From the cell containing the given text, extract its center point as [x, y] coordinate. 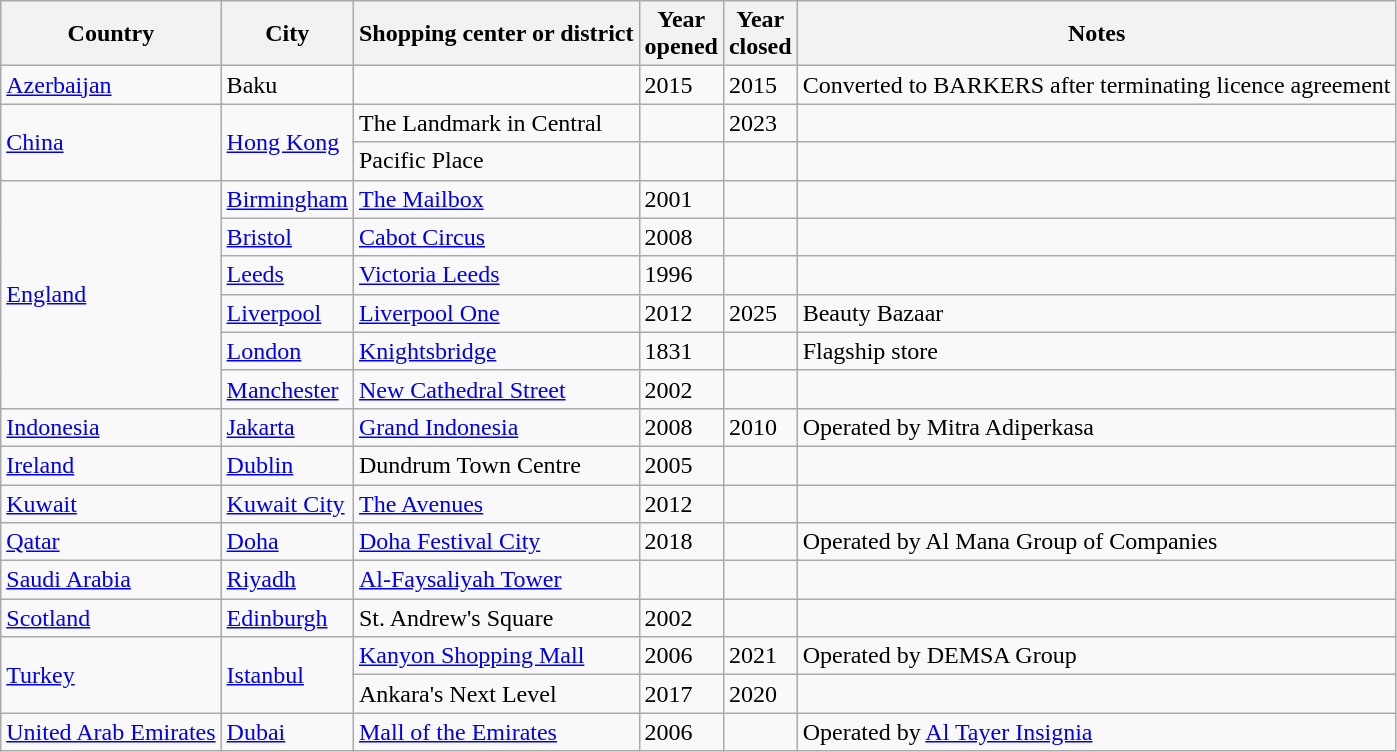
2001 [681, 199]
Liverpool One [496, 313]
Flagship store [1096, 351]
Jakarta [287, 427]
2010 [760, 427]
1996 [681, 275]
China [111, 142]
The Landmark in Central [496, 123]
Grand Indonesia [496, 427]
Knightsbridge [496, 351]
Manchester [287, 389]
Pacific Place [496, 161]
Azerbaijan [111, 85]
Converted to BARKERS after terminating licence agreement [1096, 85]
1831 [681, 351]
Edinburgh [287, 618]
New Cathedral Street [496, 389]
Beauty Bazaar [1096, 313]
Qatar [111, 542]
Ankara's Next Level [496, 694]
England [111, 294]
United Arab Emirates [111, 732]
Hong Kong [287, 142]
Victoria Leeds [496, 275]
Operated by Al Tayer Insignia [1096, 732]
Doha [287, 542]
Indonesia [111, 427]
2021 [760, 656]
The Avenues [496, 503]
2023 [760, 123]
Dubai [287, 732]
Cabot Circus [496, 237]
City [287, 34]
Operated by Mitra Adiperkasa [1096, 427]
Kuwait City [287, 503]
2005 [681, 465]
Liverpool [287, 313]
Operated by DEMSA Group [1096, 656]
Dundrum Town Centre [496, 465]
2020 [760, 694]
Shopping center or district [496, 34]
Al-Faysaliyah Tower [496, 580]
Dublin [287, 465]
Turkey [111, 675]
London [287, 351]
Baku [287, 85]
Country [111, 34]
Kanyon Shopping Mall [496, 656]
Notes [1096, 34]
Kuwait [111, 503]
Yearclosed [760, 34]
Leeds [287, 275]
The Mailbox [496, 199]
Scotland [111, 618]
Birmingham [287, 199]
Saudi Arabia [111, 580]
Istanbul [287, 675]
Riyadh [287, 580]
2017 [681, 694]
2018 [681, 542]
2025 [760, 313]
Doha Festival City [496, 542]
Mall of the Emirates [496, 732]
St. Andrew's Square [496, 618]
Bristol [287, 237]
Ireland [111, 465]
Yearopened [681, 34]
Operated by Al Mana Group of Companies [1096, 542]
